From the cell containing the given text, extract its center point as [x, y] coordinate. 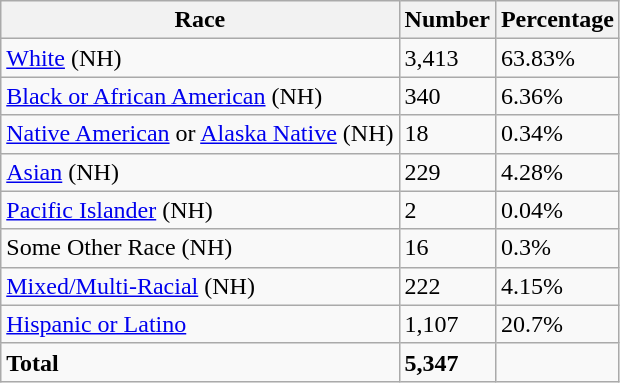
Asian (NH) [200, 172]
Total [200, 362]
20.7% [557, 324]
0.34% [557, 134]
4.15% [557, 286]
18 [447, 134]
Native American or Alaska Native (NH) [200, 134]
0.3% [557, 248]
4.28% [557, 172]
Hispanic or Latino [200, 324]
White (NH) [200, 58]
Number [447, 20]
16 [447, 248]
Some Other Race (NH) [200, 248]
5,347 [447, 362]
0.04% [557, 210]
340 [447, 96]
222 [447, 286]
Mixed/Multi-Racial (NH) [200, 286]
1,107 [447, 324]
Pacific Islander (NH) [200, 210]
2 [447, 210]
Race [200, 20]
63.83% [557, 58]
6.36% [557, 96]
Black or African American (NH) [200, 96]
3,413 [447, 58]
Percentage [557, 20]
229 [447, 172]
